Detect which cell encompasses the target text, then output its (x, y) center coordinate. 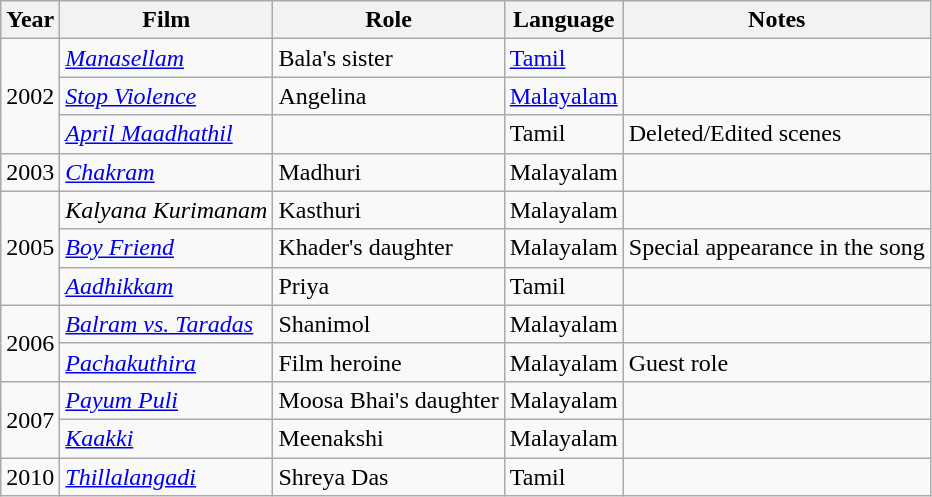
Boy Friend (166, 248)
Role (388, 20)
2007 (30, 419)
Kaakki (166, 438)
Priya (388, 286)
2005 (30, 248)
Balram vs. Taradas (166, 324)
Payum Puli (166, 400)
Kasthuri (388, 210)
Shreya Das (388, 477)
Year (30, 20)
Guest role (776, 362)
Angelina (388, 96)
Chakram (166, 172)
2010 (30, 477)
Bala's sister (388, 58)
April Maadhathil (166, 134)
Aadhikkam (166, 286)
Thillalangadi (166, 477)
2003 (30, 172)
2006 (30, 343)
Language (564, 20)
Film (166, 20)
Khader's daughter (388, 248)
Kalyana Kurimanam (166, 210)
2002 (30, 96)
Pachakuthira (166, 362)
Madhuri (388, 172)
Special appearance in the song (776, 248)
Film heroine (388, 362)
Notes (776, 20)
Deleted/Edited scenes (776, 134)
Shanimol (388, 324)
Meenakshi (388, 438)
Stop Violence (166, 96)
Manasellam (166, 58)
Moosa Bhai's daughter (388, 400)
